Search for the cell housing the specified text and yield its [X, Y] center coordinate. 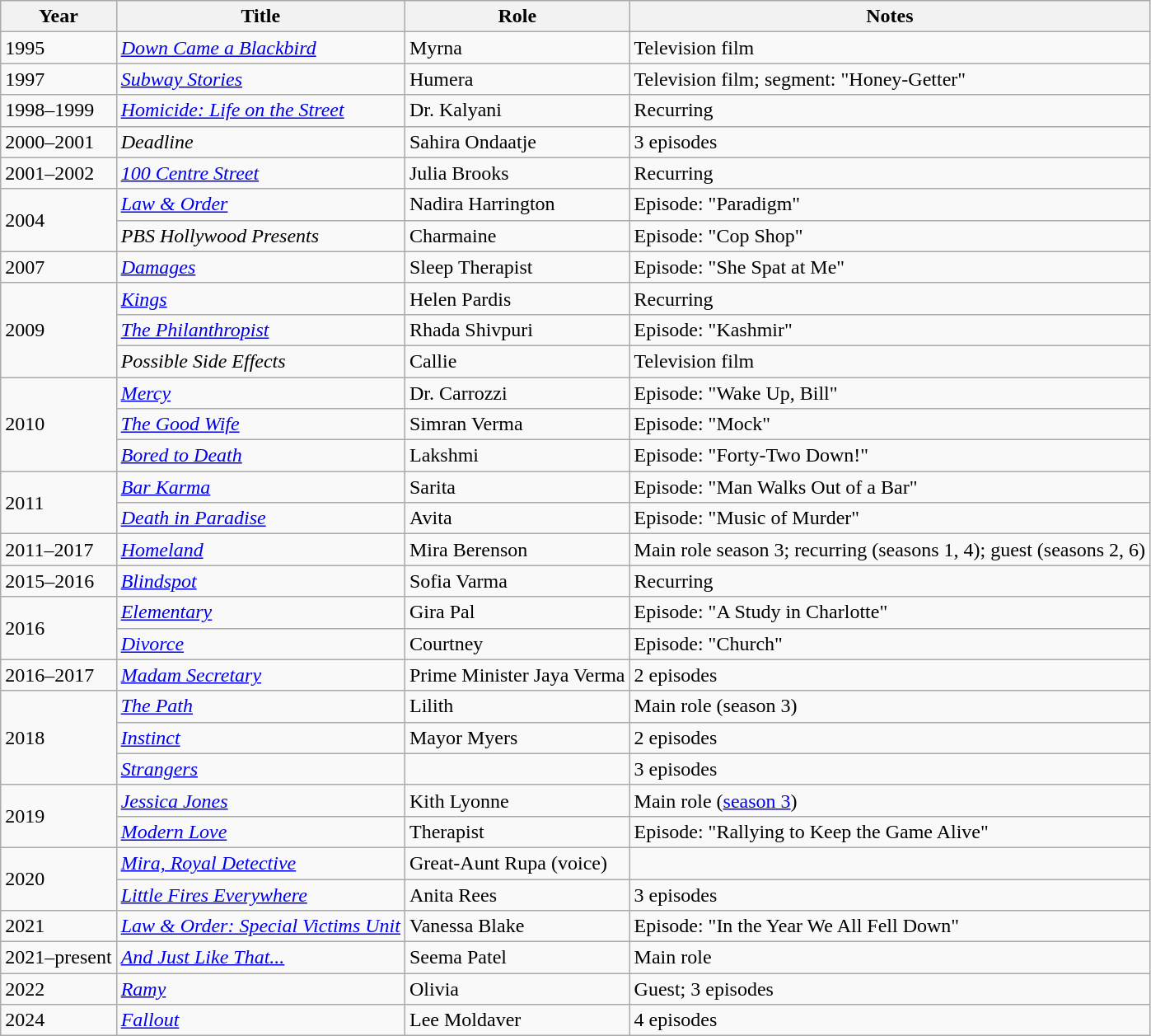
Episode: "Wake Up, Bill" [890, 393]
1997 [58, 79]
Television film; segment: "Honey-Getter" [890, 79]
2010 [58, 424]
Prime Minister Jaya Verma [517, 675]
Law & Order: Special Victims Unit [260, 926]
Episode: "Rallying to Keep the Game Alive" [890, 832]
Divorce [260, 644]
Strangers [260, 769]
Seema Patel [517, 958]
Mira Berenson [517, 550]
Instinct [260, 738]
Nadira Harrington [517, 204]
Julia Brooks [517, 173]
Damages [260, 267]
Down Came a Blackbird [260, 48]
Guest; 3 episodes [890, 989]
1998–1999 [58, 110]
Avita [517, 518]
2016–2017 [58, 675]
Fallout [260, 1020]
2009 [58, 330]
Humera [517, 79]
Death in Paradise [260, 518]
Gira Pal [517, 612]
Simran Verma [517, 424]
2011 [58, 503]
Little Fires Everywhere [260, 894]
Episode: "Forty-Two Down!" [890, 456]
Episode: "Man Walks Out of a Bar" [890, 487]
And Just Like That... [260, 958]
Law & Order [260, 204]
Bar Karma [260, 487]
Courtney [517, 644]
Jessica Jones [260, 800]
Modern Love [260, 832]
Mayor Myers [517, 738]
Episode: "Music of Murder" [890, 518]
Kith Lyonne [517, 800]
Anita Rees [517, 894]
2019 [58, 816]
Lilith [517, 706]
Homeland [260, 550]
Episode: "Cop Shop" [890, 236]
Rhada Shivpuri [517, 330]
Role [517, 16]
Myrna [517, 48]
2022 [58, 989]
2020 [58, 879]
100 Centre Street [260, 173]
Sleep Therapist [517, 267]
Episode: "Mock" [890, 424]
Possible Side Effects [260, 361]
2015–2016 [58, 581]
Dr. Carrozzi [517, 393]
Homicide: Life on the Street [260, 110]
Episode: "Kashmir" [890, 330]
Dr. Kalyani [517, 110]
2000–2001 [58, 142]
2016 [58, 628]
2018 [58, 738]
Title [260, 16]
Year [58, 16]
Lee Moldaver [517, 1020]
Sarita [517, 487]
The Good Wife [260, 424]
2021 [58, 926]
2021–present [58, 958]
Episode: "In the Year We All Fell Down" [890, 926]
Great-Aunt Rupa (voice) [517, 863]
Notes [890, 16]
Charmaine [517, 236]
Main role [890, 958]
Mira, Royal Detective [260, 863]
Subway Stories [260, 79]
2011–2017 [58, 550]
1995 [58, 48]
Vanessa Blake [517, 926]
The Philanthropist [260, 330]
Episode: "Church" [890, 644]
2007 [58, 267]
Elementary [260, 612]
2024 [58, 1020]
Sofia Varma [517, 581]
Madam Secretary [260, 675]
Blindspot [260, 581]
PBS Hollywood Presents [260, 236]
Main role season 3; recurring (seasons 1, 4); guest (seasons 2, 6) [890, 550]
2004 [58, 220]
Kings [260, 298]
Bored to Death [260, 456]
Episode: "She Spat at Me" [890, 267]
Mercy [260, 393]
Sahira Ondaatje [517, 142]
The Path [260, 706]
Helen Pardis [517, 298]
Therapist [517, 832]
2001–2002 [58, 173]
Ramy [260, 989]
4 episodes [890, 1020]
Lakshmi [517, 456]
Episode: "Paradigm" [890, 204]
Episode: "A Study in Charlotte" [890, 612]
Olivia [517, 989]
Callie [517, 361]
Deadline [260, 142]
